Search for the cell housing the specified text and yield its [x, y] center coordinate. 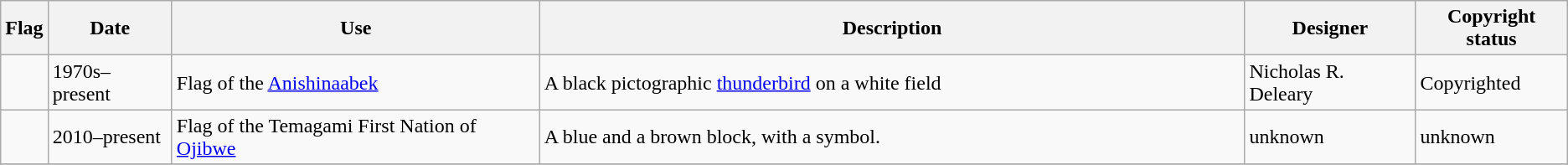
Flag of the Anishinaabek [355, 82]
Date [110, 28]
Designer [1330, 28]
Description [892, 28]
2010–present [110, 137]
A blue and a brown block, with a symbol. [892, 137]
Flag of the Temagami First Nation of Ojibwe [355, 137]
Flag [24, 28]
A black pictographic thunderbird on a white field [892, 82]
Copyright status [1491, 28]
1970s–present [110, 82]
Use [355, 28]
Nicholas R. Deleary [1330, 82]
Copyrighted [1491, 82]
